Search for the cell housing the specified text and yield its (X, Y) center coordinate. 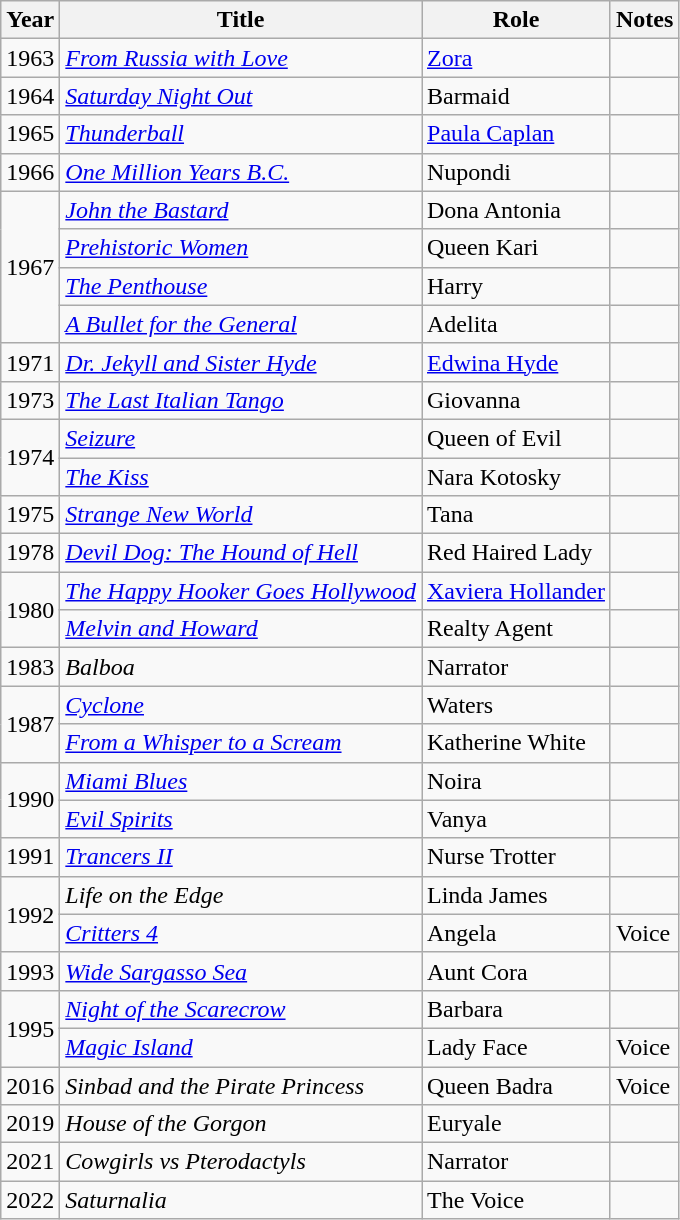
1983 (30, 667)
The Penthouse (241, 286)
1990 (30, 800)
Nara Kotosky (516, 477)
Cyclone (241, 705)
Evil Spirits (241, 819)
One Million Years B.C. (241, 172)
The Kiss (241, 477)
1995 (30, 1028)
1963 (30, 58)
Linda James (516, 895)
1975 (30, 515)
Adelita (516, 324)
2019 (30, 1124)
Katherine White (516, 743)
A Bullet for the General (241, 324)
Sinbad and the Pirate Princess (241, 1085)
Noira (516, 781)
Barbara (516, 1009)
The Happy Hooker Goes Hollywood (241, 591)
The Last Italian Tango (241, 400)
1971 (30, 362)
John the Bastard (241, 210)
Waters (516, 705)
Balboa (241, 667)
Paula Caplan (516, 134)
Dona Antonia (516, 210)
1992 (30, 914)
Thunderball (241, 134)
1991 (30, 857)
Queen of Evil (516, 438)
Queen Kari (516, 248)
Dr. Jekyll and Sister Hyde (241, 362)
1980 (30, 610)
Notes (644, 20)
Devil Dog: The Hound of Hell (241, 553)
Miami Blues (241, 781)
Euryale (516, 1124)
Aunt Cora (516, 971)
Wide Sargasso Sea (241, 971)
Lady Face (516, 1047)
2016 (30, 1085)
Giovanna (516, 400)
1987 (30, 724)
House of the Gorgon (241, 1124)
Zora (516, 58)
Queen Badra (516, 1085)
1974 (30, 457)
Realty Agent (516, 629)
Year (30, 20)
Title (241, 20)
Prehistoric Women (241, 248)
Red Haired Lady (516, 553)
1978 (30, 553)
2022 (30, 1200)
Tana (516, 515)
1965 (30, 134)
Seizure (241, 438)
1973 (30, 400)
Harry (516, 286)
Strange New World (241, 515)
1966 (30, 172)
1993 (30, 971)
Vanya (516, 819)
Barmaid (516, 96)
The Voice (516, 1200)
1967 (30, 267)
Angela (516, 933)
Melvin and Howard (241, 629)
Edwina Hyde (516, 362)
Saturday Night Out (241, 96)
Nurse Trotter (516, 857)
Nupondi (516, 172)
2021 (30, 1162)
Magic Island (241, 1047)
Role (516, 20)
Xaviera Hollander (516, 591)
From Russia with Love (241, 58)
Critters 4 (241, 933)
Life on the Edge (241, 895)
1964 (30, 96)
Trancers II (241, 857)
Cowgirls vs Pterodactyls (241, 1162)
From a Whisper to a Scream (241, 743)
Night of the Scarecrow (241, 1009)
Saturnalia (241, 1200)
